From the cell containing the given text, extract its center point as (X, Y) coordinate. 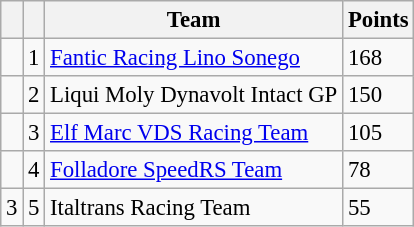
Fantic Racing Lino Sonego (194, 58)
55 (378, 208)
150 (378, 95)
2 (34, 95)
Italtrans Racing Team (194, 208)
Team (194, 20)
Points (378, 20)
168 (378, 58)
1 (34, 58)
Elf Marc VDS Racing Team (194, 133)
78 (378, 170)
105 (378, 133)
Folladore SpeedRS Team (194, 170)
4 (34, 170)
5 (34, 208)
Liqui Moly Dynavolt Intact GP (194, 95)
